Scan for the cell matching the given text and deliver its (x, y) coordinate at center. 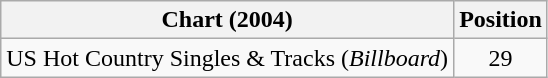
29 (501, 58)
Chart (2004) (228, 20)
Position (501, 20)
US Hot Country Singles & Tracks (Billboard) (228, 58)
